For the text-containing cell, return its midpoint in [x, y] coordinate format. 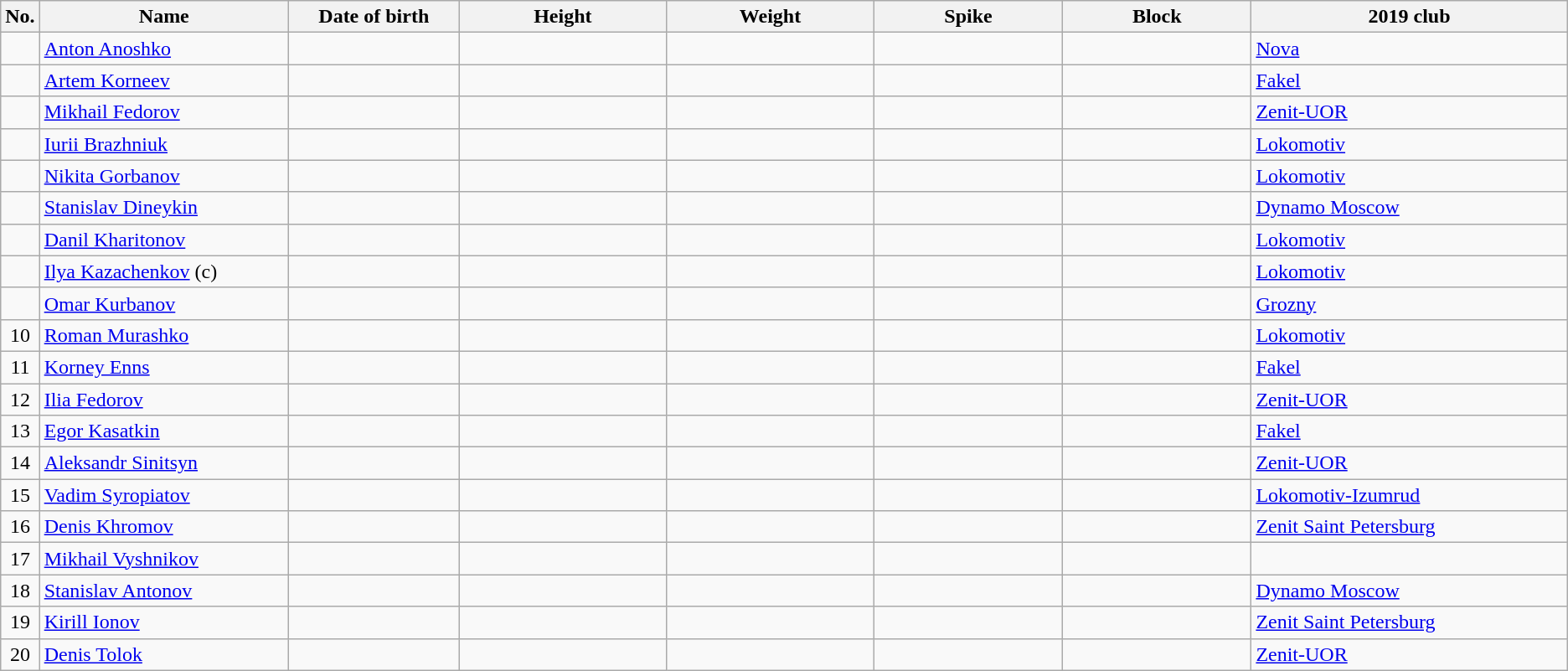
Denis Khromov [164, 527]
Anton Anoshko [164, 49]
Grozny [1409, 303]
No. [20, 17]
Mikhail Vyshnikov [164, 559]
Roman Murashko [164, 335]
19 [20, 622]
13 [20, 431]
17 [20, 559]
Stanislav Antonov [164, 591]
Nova [1409, 49]
Ilya Kazachenkov (c) [164, 271]
Block [1158, 17]
Denis Tolok [164, 654]
11 [20, 367]
Korney Enns [164, 367]
Aleksandr Sinitsyn [164, 463]
16 [20, 527]
Stanislav Dineykin [164, 208]
Spike [968, 17]
Date of birth [374, 17]
Iurii Brazhniuk [164, 144]
Ilia Fedorov [164, 400]
Lokomotiv-Izumrud [1409, 495]
Height [563, 17]
15 [20, 495]
Weight [771, 17]
Name [164, 17]
Vadim Syropiatov [164, 495]
Nikita Gorbanov [164, 176]
18 [20, 591]
Omar Kurbanov [164, 303]
20 [20, 654]
12 [20, 400]
Kirill Ionov [164, 622]
Danil Kharitonov [164, 240]
2019 club [1409, 17]
10 [20, 335]
Egor Kasatkin [164, 431]
Mikhail Fedorov [164, 112]
14 [20, 463]
Artem Korneev [164, 80]
